Find where the given text appears and provide that cell's center as [X, Y] coordinate. 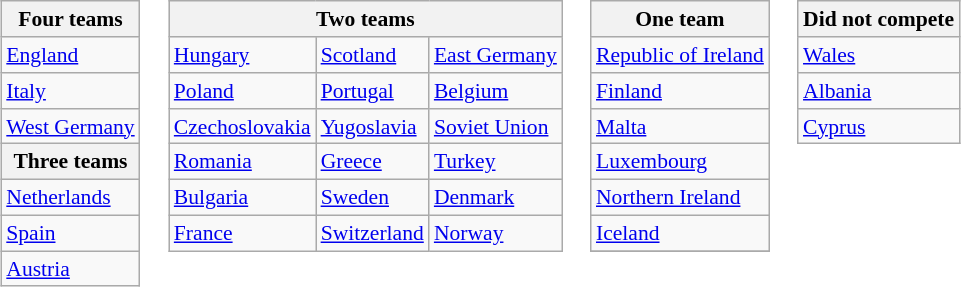
Portugal [372, 91]
Bulgaria [242, 197]
Hungary [242, 55]
France [242, 233]
Romania [242, 162]
Austria [70, 269]
Greece [372, 162]
One team [680, 19]
Luxembourg [680, 162]
Italy [70, 91]
Soviet Union [496, 126]
Scotland [372, 55]
Switzerland [372, 233]
Albania [878, 91]
West Germany [70, 126]
Wales [878, 55]
Netherlands [70, 197]
Northern Ireland [680, 197]
Iceland [680, 233]
Norway [496, 233]
Czechoslovakia [242, 126]
Two teams [366, 19]
Malta [680, 126]
Four teams [70, 19]
Denmark [496, 197]
Spain [70, 233]
England [70, 55]
Three teams [70, 162]
Belgium [496, 91]
Cyprus [878, 126]
Did not compete [878, 19]
Poland [242, 91]
Turkey [496, 162]
Yugoslavia [372, 126]
Finland [680, 91]
Sweden [372, 197]
Republic of Ireland [680, 55]
East Germany [496, 55]
